Identify which cell holds the provided text, then report its [x, y] central coordinate. 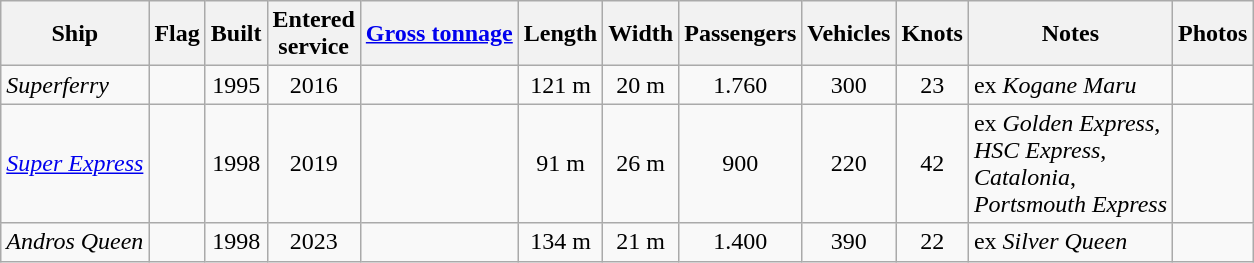
Length [560, 34]
Super Express [75, 164]
121 m [560, 85]
220 [849, 164]
Passengers [740, 34]
ex Golden Express,HSC Express,Catalonia, Portsmouth Express [1070, 164]
2016 [314, 85]
20 m [641, 85]
2023 [314, 242]
Superferry [75, 85]
Knots [932, 34]
42 [932, 164]
390 [849, 242]
22 [932, 242]
Flag [177, 34]
Gross tonnage [439, 34]
Enteredservice [314, 34]
26 m [641, 164]
ex Silver Queen [1070, 242]
1.400 [740, 242]
Notes [1070, 34]
Built [236, 34]
2019 [314, 164]
Width [641, 34]
Andros Queen [75, 242]
91 m [560, 164]
1995 [236, 85]
23 [932, 85]
1.760 [740, 85]
900 [740, 164]
ex Kogane Maru [1070, 85]
Ship [75, 34]
134 m [560, 242]
21 m [641, 242]
Photos [1213, 34]
Vehicles [849, 34]
300 [849, 85]
